Provide the (x, y) coordinate of the cell's center where the given text is located.  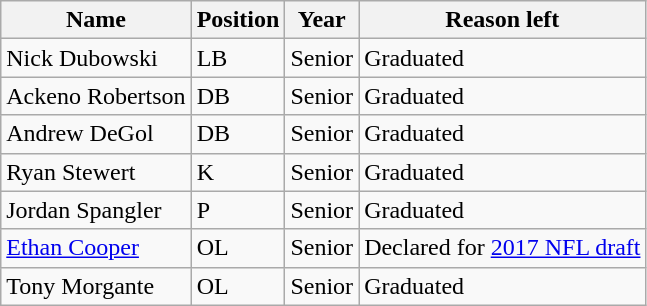
Declared for 2017 NFL draft (502, 248)
Jordan Spangler (96, 210)
P (238, 210)
Tony Morgante (96, 286)
Andrew DeGol (96, 134)
LB (238, 58)
Ackeno Robertson (96, 96)
Name (96, 20)
Ethan Cooper (96, 248)
Ryan Stewert (96, 172)
Year (322, 20)
Nick Dubowski (96, 58)
Position (238, 20)
K (238, 172)
Reason left (502, 20)
